For the text-containing cell, return its midpoint in (X, Y) coordinate format. 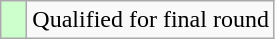
Qualified for final round (151, 20)
